Pinpoint the cell where the given text exists, returning its [x, y] midpoint coordinate. 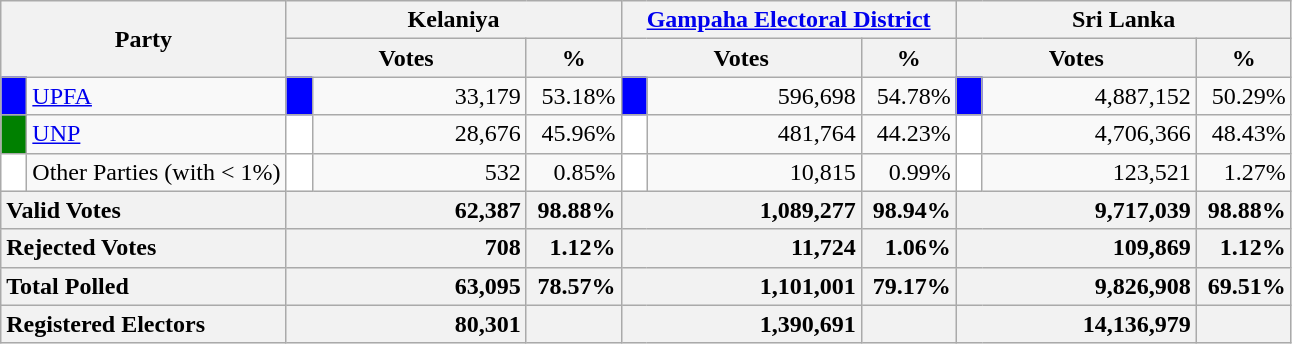
28,676 [419, 134]
63,095 [406, 286]
9,826,908 [1076, 286]
708 [406, 248]
69.51% [1244, 286]
0.85% [574, 172]
UNP [156, 134]
Total Polled [144, 286]
10,815 [754, 172]
62,387 [406, 210]
4,887,152 [1089, 96]
33,179 [419, 96]
78.57% [574, 286]
123,521 [1089, 172]
14,136,979 [1076, 324]
80,301 [406, 324]
0.99% [908, 172]
98.94% [908, 210]
109,869 [1076, 248]
Valid Votes [144, 210]
53.18% [574, 96]
Rejected Votes [144, 248]
1.06% [908, 248]
Party [144, 39]
Gampaha Electoral District [788, 20]
1,089,277 [741, 210]
1.27% [1244, 172]
481,764 [754, 134]
1,101,001 [741, 286]
Other Parties (with < 1%) [156, 172]
1,390,691 [741, 324]
79.17% [908, 286]
50.29% [1244, 96]
54.78% [908, 96]
Kelaniya [454, 20]
9,717,039 [1076, 210]
596,698 [754, 96]
44.23% [908, 134]
11,724 [741, 248]
UPFA [156, 96]
532 [419, 172]
Sri Lanka [1124, 20]
Registered Electors [144, 324]
4,706,366 [1089, 134]
45.96% [574, 134]
48.43% [1244, 134]
